Capture the cell that displays the provided text and extract its [X, Y] central coordinate. 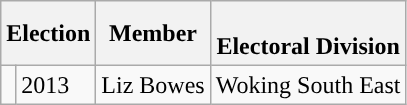
Liz Bowes [153, 85]
Member [153, 34]
Electoral Division [308, 34]
Election [48, 34]
Woking South East [308, 85]
2013 [56, 85]
